Identify which cell holds the provided text, then report its [x, y] central coordinate. 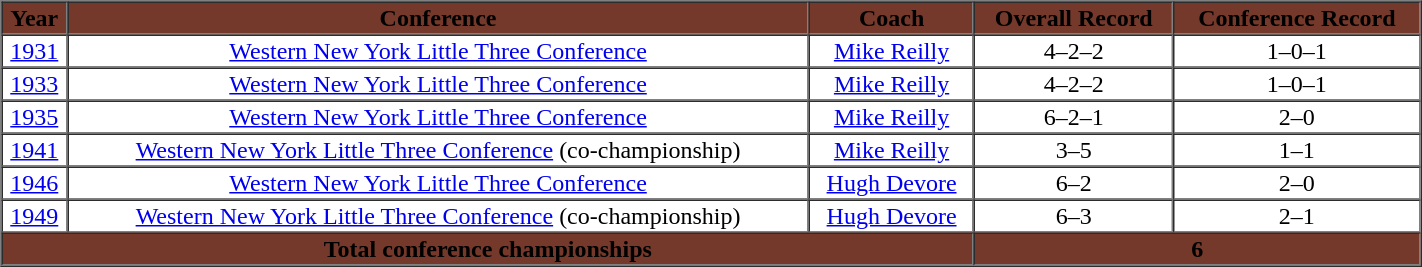
1949 [35, 216]
6–2–1 [1074, 116]
Conference Record [1296, 18]
Overall Record [1074, 18]
Coach [892, 18]
2–1 [1296, 216]
Total conference championships [488, 248]
1–1 [1296, 150]
6–2 [1074, 182]
1941 [35, 150]
1933 [35, 84]
6 [1197, 248]
Year [35, 18]
1931 [35, 50]
Conference [438, 18]
1946 [35, 182]
3–5 [1074, 150]
1935 [35, 116]
6–3 [1074, 216]
